Pinpoint the cell where the given text exists, returning its (X, Y) midpoint coordinate. 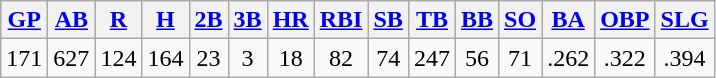
GP (24, 20)
23 (208, 58)
RBI (341, 20)
.262 (568, 58)
2B (208, 20)
R (118, 20)
74 (388, 58)
627 (72, 58)
124 (118, 58)
.322 (625, 58)
BB (476, 20)
AB (72, 20)
71 (520, 58)
82 (341, 58)
HR (290, 20)
SLG (684, 20)
SB (388, 20)
18 (290, 58)
.394 (684, 58)
171 (24, 58)
SO (520, 20)
OBP (625, 20)
3B (248, 20)
56 (476, 58)
TB (432, 20)
H (166, 20)
BA (568, 20)
247 (432, 58)
164 (166, 58)
3 (248, 58)
